Return the (X, Y) coordinate for the center point of the cell that contains the specified text.  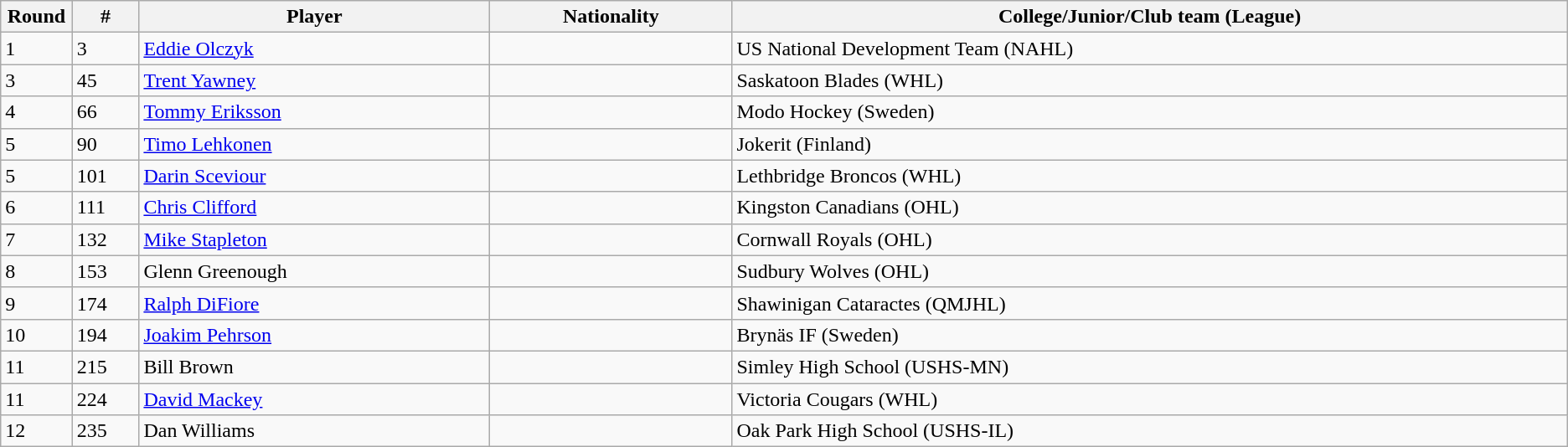
Round (37, 17)
Kingston Canadians (OHL) (1149, 208)
Brynäs IF (Sweden) (1149, 335)
111 (106, 208)
Victoria Cougars (WHL) (1149, 399)
9 (37, 303)
Sudbury Wolves (OHL) (1149, 271)
Player (315, 17)
8 (37, 271)
Jokerit (Finland) (1149, 144)
Cornwall Royals (OHL) (1149, 239)
Bill Brown (315, 367)
Eddie Olczyk (315, 49)
Timo Lehkonen (315, 144)
Saskatoon Blades (WHL) (1149, 80)
4 (37, 112)
Modo Hockey (Sweden) (1149, 112)
235 (106, 431)
90 (106, 144)
US National Development Team (NAHL) (1149, 49)
Lethbridge Broncos (WHL) (1149, 176)
Chris Clifford (315, 208)
College/Junior/Club team (League) (1149, 17)
215 (106, 367)
132 (106, 239)
101 (106, 176)
174 (106, 303)
Joakim Pehrson (315, 335)
Glenn Greenough (315, 271)
Shawinigan Cataractes (QMJHL) (1149, 303)
David Mackey (315, 399)
Simley High School (USHS-MN) (1149, 367)
6 (37, 208)
Trent Yawney (315, 80)
Dan Williams (315, 431)
7 (37, 239)
Oak Park High School (USHS-IL) (1149, 431)
Nationality (611, 17)
66 (106, 112)
Darin Sceviour (315, 176)
153 (106, 271)
45 (106, 80)
Mike Stapleton (315, 239)
10 (37, 335)
12 (37, 431)
# (106, 17)
1 (37, 49)
194 (106, 335)
Tommy Eriksson (315, 112)
224 (106, 399)
Ralph DiFiore (315, 303)
